Return (X, Y) of the center of cell containing provided text 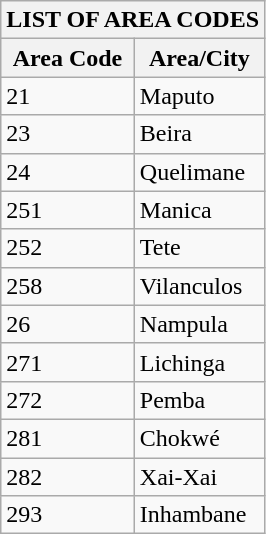
293 (68, 515)
271 (68, 362)
Pemba (199, 400)
Tete (199, 248)
Chokwé (199, 438)
Lichinga (199, 362)
281 (68, 438)
Manica (199, 210)
251 (68, 210)
LIST OF AREA CODES (133, 20)
252 (68, 248)
Area/City (199, 58)
Inhambane (199, 515)
258 (68, 286)
23 (68, 134)
Nampula (199, 324)
Beira (199, 134)
282 (68, 477)
Maputo (199, 96)
Xai-Xai (199, 477)
Area Code (68, 58)
21 (68, 96)
272 (68, 400)
Vilanculos (199, 286)
26 (68, 324)
24 (68, 172)
Quelimane (199, 172)
